Find where the given text appears and provide that cell's center as (x, y) coordinate. 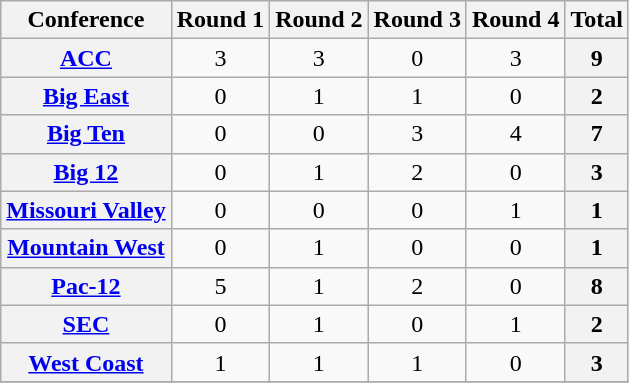
5 (220, 286)
9 (597, 58)
Round 1 (220, 20)
8 (597, 286)
Missouri Valley (86, 210)
Big 12 (86, 172)
Round 2 (319, 20)
4 (515, 134)
Big East (86, 96)
West Coast (86, 362)
Big Ten (86, 134)
Conference (86, 20)
SEC (86, 324)
Mountain West (86, 248)
Round 3 (417, 20)
7 (597, 134)
ACC (86, 58)
Pac-12 (86, 286)
Round 4 (515, 20)
Total (597, 20)
